Locate the cell with the specified text and output its (x, y) center coordinate. 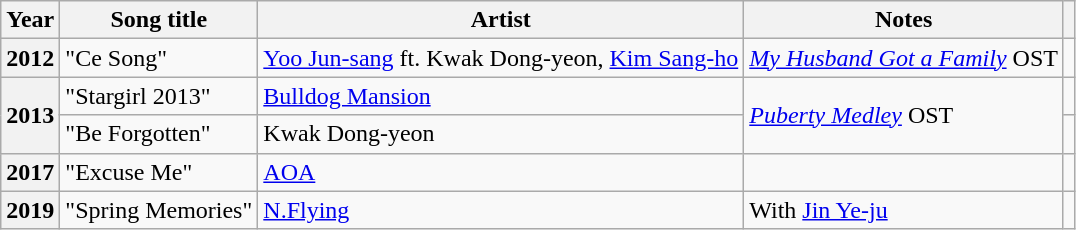
Year (30, 20)
"Be Forgotten" (159, 134)
My Husband Got a Family OST (904, 58)
With Jin Ye-ju (904, 210)
AOA (501, 172)
"Ce Song" (159, 58)
Kwak Dong-yeon (501, 134)
"Stargirl 2013" (159, 96)
Puberty Medley OST (904, 115)
2019 (30, 210)
Yoo Jun-sang ft. Kwak Dong-yeon, Kim Sang-ho (501, 58)
Bulldog Mansion (501, 96)
Notes (904, 20)
"Excuse Me" (159, 172)
N.Flying (501, 210)
2013 (30, 115)
2012 (30, 58)
Artist (501, 20)
2017 (30, 172)
"Spring Memories" (159, 210)
Song title (159, 20)
